Find where the given text appears and provide that cell's center as (x, y) coordinate. 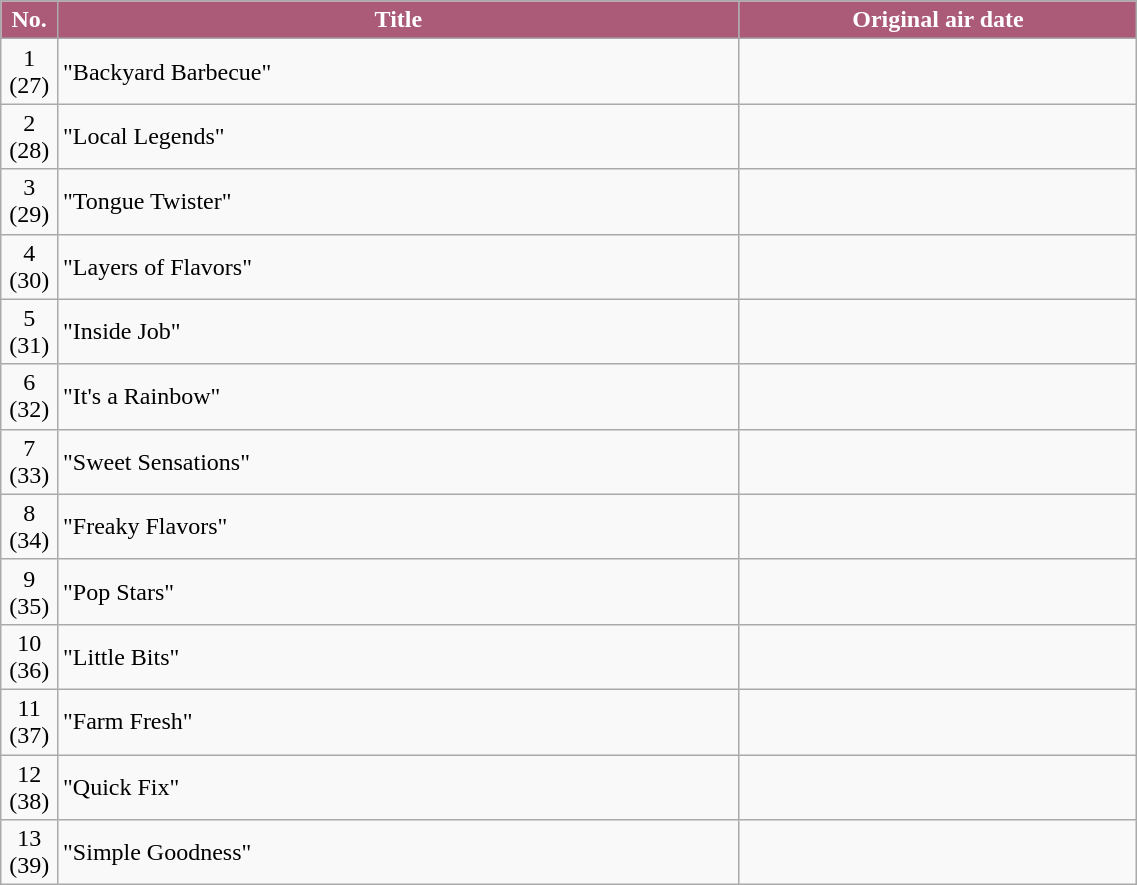
1 (27) (30, 72)
8 (34) (30, 526)
"Backyard Barbecue" (399, 72)
"Quick Fix" (399, 786)
11 (37) (30, 722)
"It's a Rainbow" (399, 396)
"Inside Job" (399, 332)
6 (32) (30, 396)
No. (30, 20)
"Sweet Sensations" (399, 462)
3 (29) (30, 202)
"Simple Goodness" (399, 852)
"Tongue Twister" (399, 202)
5 (31) (30, 332)
Original air date (938, 20)
"Local Legends" (399, 136)
"Pop Stars" (399, 592)
2 (28) (30, 136)
13 (39) (30, 852)
4 (30) (30, 266)
Title (399, 20)
"Layers of Flavors" (399, 266)
"Farm Fresh" (399, 722)
10 (36) (30, 656)
"Little Bits" (399, 656)
7 (33) (30, 462)
"Freaky Flavors" (399, 526)
9 (35) (30, 592)
12 (38) (30, 786)
